For the text-containing cell, return its midpoint in [x, y] coordinate format. 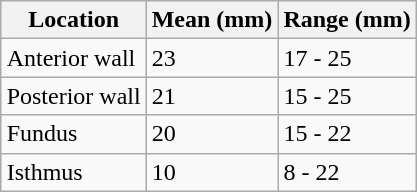
Isthmus [74, 172]
Fundus [74, 134]
10 [212, 172]
Posterior wall [74, 96]
Anterior wall [74, 58]
20 [212, 134]
15 - 22 [347, 134]
15 - 25 [347, 96]
17 - 25 [347, 58]
23 [212, 58]
Mean (mm) [212, 20]
21 [212, 96]
Location [74, 20]
Range (mm) [347, 20]
8 - 22 [347, 172]
